Scan for the cell matching the given text and deliver its [x, y] coordinate at center. 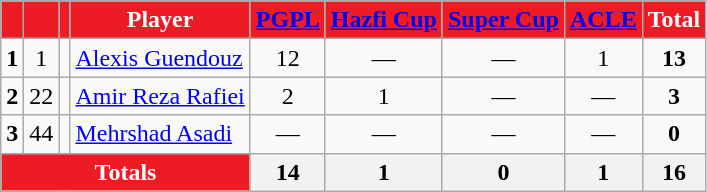
13 [674, 58]
22 [42, 96]
Super Cup [503, 20]
ACLE [603, 20]
PGPL [288, 20]
Alexis Guendouz [160, 58]
14 [288, 172]
Hazfi Cup [384, 20]
Totals [126, 172]
Player [160, 20]
12 [288, 58]
Mehrshad Asadi [160, 134]
44 [42, 134]
16 [674, 172]
Amir Reza Rafiei [160, 96]
Total [674, 20]
